Identify which cell holds the provided text, then report its (x, y) central coordinate. 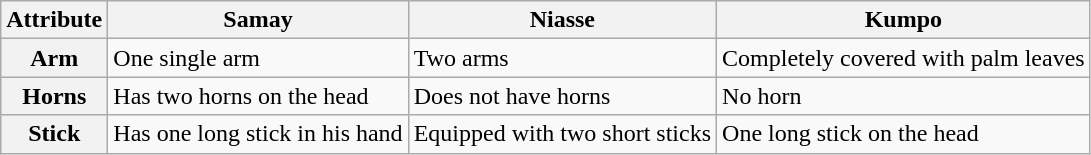
Attribute (54, 20)
One single arm (258, 58)
No horn (904, 96)
Does not have horns (562, 96)
One long stick on the head (904, 134)
Completely covered with palm leaves (904, 58)
Has two horns on the head (258, 96)
Samay (258, 20)
Arm (54, 58)
Two arms (562, 58)
Has one long stick in his hand (258, 134)
Kumpo (904, 20)
Horns (54, 96)
Equipped with two short sticks (562, 134)
Niasse (562, 20)
Stick (54, 134)
